Locate the cell with the specified text and output its [x, y] center coordinate. 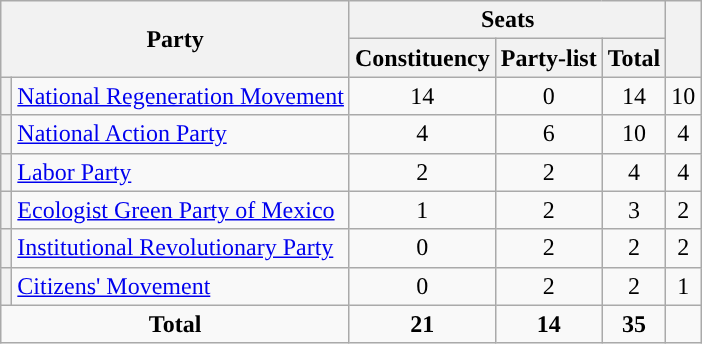
Party-list [548, 58]
National Regeneration Movement [181, 96]
35 [634, 324]
6 [548, 134]
Constituency [422, 58]
Seats [507, 20]
Ecologist Green Party of Mexico [181, 210]
Labor Party [181, 172]
Institutional Revolutionary Party [181, 248]
Citizens' Movement [181, 286]
21 [422, 324]
Party [176, 39]
National Action Party [181, 134]
3 [634, 210]
